Find where the given text appears and provide that cell's center as (x, y) coordinate. 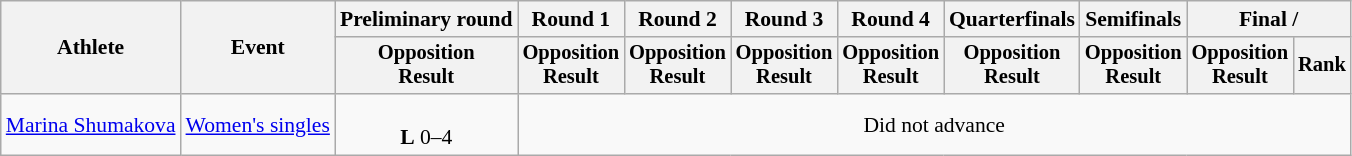
L 0–4 (426, 124)
Round 4 (890, 19)
Round 3 (784, 19)
Event (258, 48)
Marina Shumakova (91, 124)
Quarterfinals (1012, 19)
Final / (1269, 19)
Athlete (91, 48)
Women's singles (258, 124)
Rank (1322, 66)
Semifinals (1134, 19)
Round 1 (572, 19)
Round 2 (678, 19)
Did not advance (934, 124)
Preliminary round (426, 19)
